Scan for the cell matching the given text and deliver its [X, Y] coordinate at center. 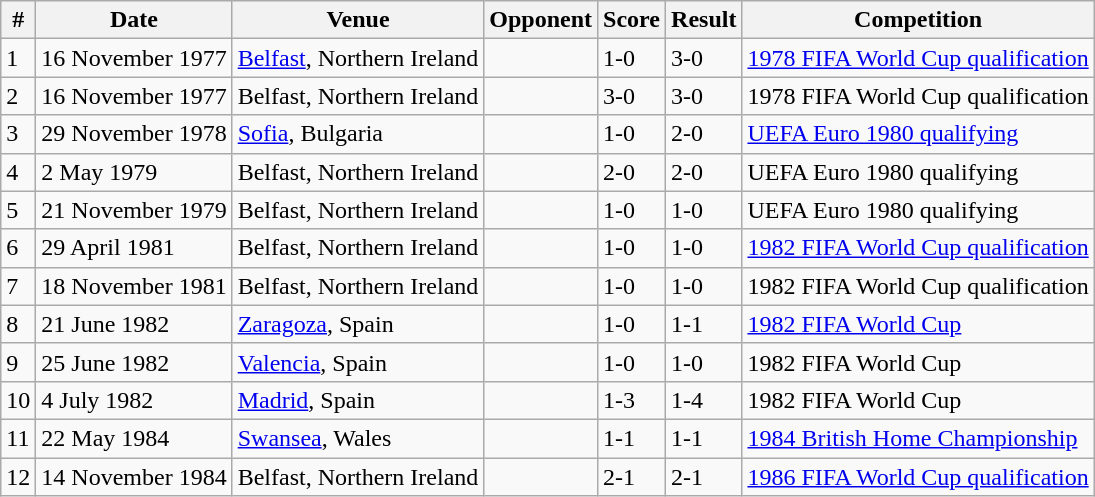
Zaragoza, Spain [358, 324]
8 [18, 324]
Swansea, Wales [358, 438]
7 [18, 286]
1-4 [704, 400]
14 November 1984 [134, 477]
1-3 [632, 400]
21 November 1979 [134, 210]
21 June 1982 [134, 324]
Madrid, Spain [358, 400]
Opponent [541, 20]
1 [18, 58]
4 [18, 172]
3 [18, 134]
10 [18, 400]
Date [134, 20]
18 November 1981 [134, 286]
Venue [358, 20]
22 May 1984 [134, 438]
11 [18, 438]
Result [704, 20]
Sofia, Bulgaria [358, 134]
Score [632, 20]
2 May 1979 [134, 172]
4 July 1982 [134, 400]
# [18, 20]
6 [18, 248]
12 [18, 477]
25 June 1982 [134, 362]
1986 FIFA World Cup qualification [918, 477]
29 November 1978 [134, 134]
9 [18, 362]
2 [18, 96]
5 [18, 210]
1984 British Home Championship [918, 438]
Valencia, Spain [358, 362]
Competition [918, 20]
29 April 1981 [134, 248]
